Capture the cell that displays the provided text and extract its [X, Y] central coordinate. 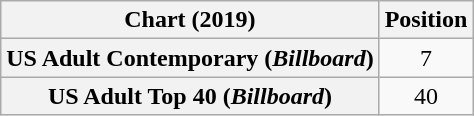
US Adult Contemporary (Billboard) [190, 58]
40 [426, 96]
7 [426, 58]
Position [426, 20]
US Adult Top 40 (Billboard) [190, 96]
Chart (2019) [190, 20]
